Determine the (X, Y) coordinate at the center of the cell enclosing the given text.  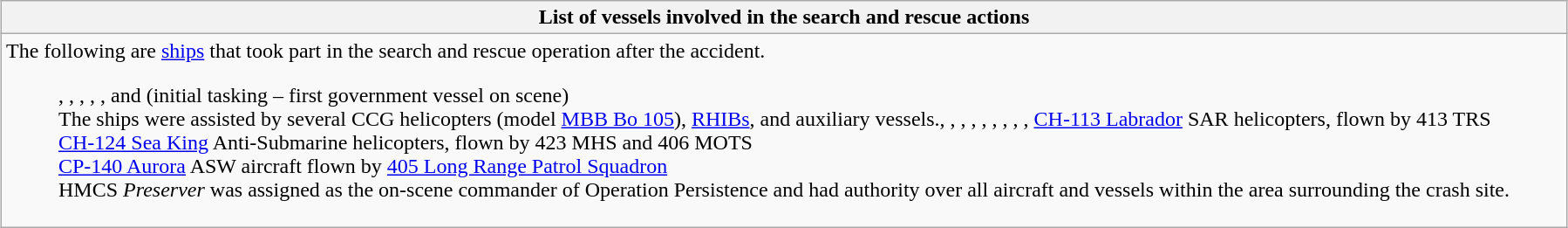
List of vessels involved in the search and rescue actions (783, 17)
